Identify which cell holds the provided text, then report its (X, Y) central coordinate. 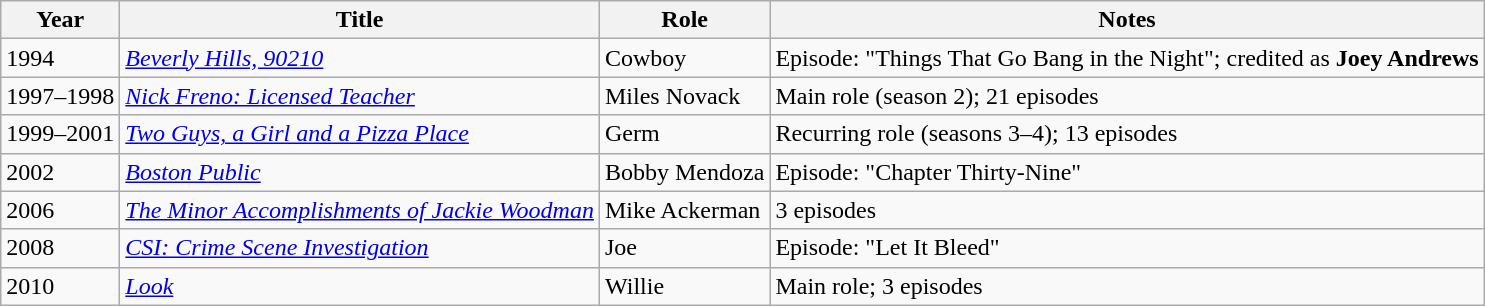
Bobby Mendoza (684, 172)
Episode: "Let It Bleed" (1127, 248)
2006 (60, 210)
Notes (1127, 20)
2002 (60, 172)
Beverly Hills, 90210 (360, 58)
2008 (60, 248)
Look (360, 286)
Cowboy (684, 58)
Willie (684, 286)
Year (60, 20)
Episode: "Chapter Thirty-Nine" (1127, 172)
3 episodes (1127, 210)
Role (684, 20)
Nick Freno: Licensed Teacher (360, 96)
Recurring role (seasons 3–4); 13 episodes (1127, 134)
CSI: Crime Scene Investigation (360, 248)
Main role; 3 episodes (1127, 286)
2010 (60, 286)
1999–2001 (60, 134)
Boston Public (360, 172)
1994 (60, 58)
Germ (684, 134)
Main role (season 2); 21 episodes (1127, 96)
The Minor Accomplishments of Jackie Woodman (360, 210)
Two Guys, a Girl and a Pizza Place (360, 134)
Mike Ackerman (684, 210)
1997–1998 (60, 96)
Miles Novack (684, 96)
Joe (684, 248)
Title (360, 20)
Episode: "Things That Go Bang in the Night"; credited as Joey Andrews (1127, 58)
